Pinpoint the cell where the given text exists, returning its (x, y) midpoint coordinate. 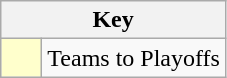
Key (114, 20)
Teams to Playoffs (134, 58)
